Output the (X, Y) coordinate of the center of the cell containing the given text.  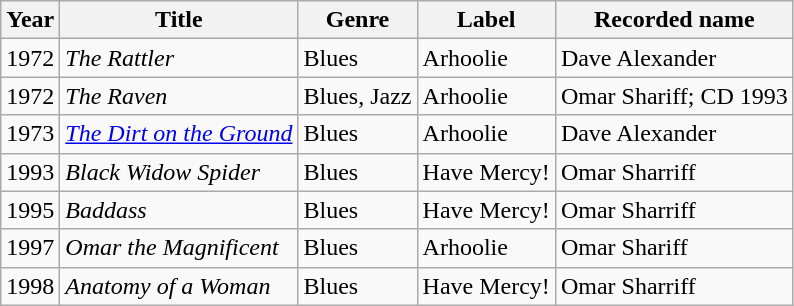
1973 (30, 134)
1993 (30, 172)
The Raven (179, 96)
Baddass (179, 210)
Title (179, 20)
Blues, Jazz (358, 96)
Omar Shariff; CD 1993 (674, 96)
Label (486, 20)
1995 (30, 210)
1998 (30, 286)
Omar Shariff (674, 248)
Year (30, 20)
Black Widow Spider (179, 172)
The Dirt on the Ground (179, 134)
The Rattler (179, 58)
Genre (358, 20)
Omar the Magnificent (179, 248)
1997 (30, 248)
Anatomy of a Woman (179, 286)
Recorded name (674, 20)
